Locate the cell with the specified text and output its [X, Y] center coordinate. 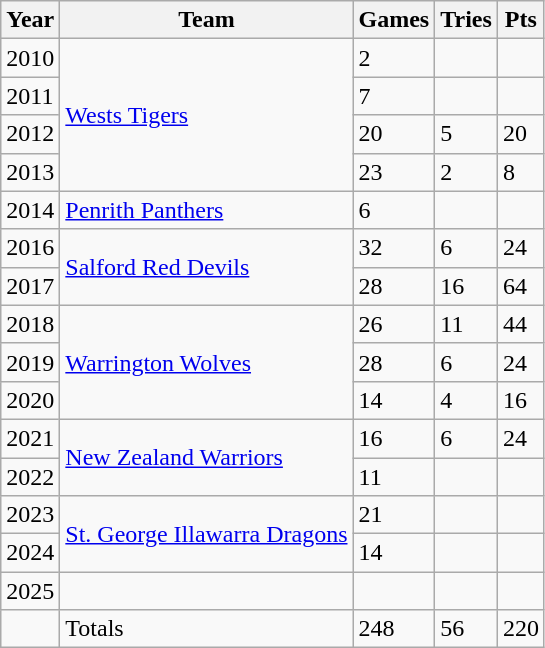
2016 [30, 248]
Tries [466, 20]
5 [466, 134]
Salford Red Devils [206, 267]
2012 [30, 134]
Wests Tigers [206, 115]
64 [520, 286]
2020 [30, 400]
2010 [30, 58]
220 [520, 629]
2025 [30, 591]
2022 [30, 477]
2019 [30, 362]
2014 [30, 210]
2011 [30, 96]
Warrington Wolves [206, 362]
32 [394, 248]
8 [520, 172]
Team [206, 20]
2021 [30, 438]
Totals [206, 629]
21 [394, 515]
4 [466, 400]
2024 [30, 553]
248 [394, 629]
56 [466, 629]
2013 [30, 172]
2017 [30, 286]
St. George Illawarra Dragons [206, 534]
New Zealand Warriors [206, 457]
44 [520, 324]
2023 [30, 515]
26 [394, 324]
Year [30, 20]
7 [394, 96]
23 [394, 172]
Penrith Panthers [206, 210]
2018 [30, 324]
Games [394, 20]
Pts [520, 20]
